For the text-containing cell, return its midpoint in [x, y] coordinate format. 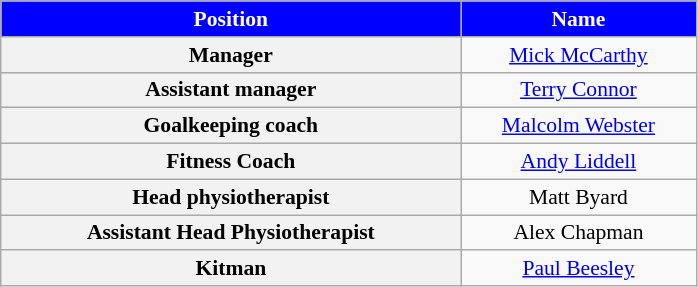
Alex Chapman [578, 233]
Assistant Head Physiotherapist [231, 233]
Andy Liddell [578, 162]
Position [231, 19]
Kitman [231, 269]
Paul Beesley [578, 269]
Malcolm Webster [578, 126]
Terry Connor [578, 90]
Goalkeeping coach [231, 126]
Matt Byard [578, 197]
Mick McCarthy [578, 55]
Fitness Coach [231, 162]
Name [578, 19]
Head physiotherapist [231, 197]
Manager [231, 55]
Assistant manager [231, 90]
